Extract the (X, Y) coordinate from the center of the cell holding the provided text.  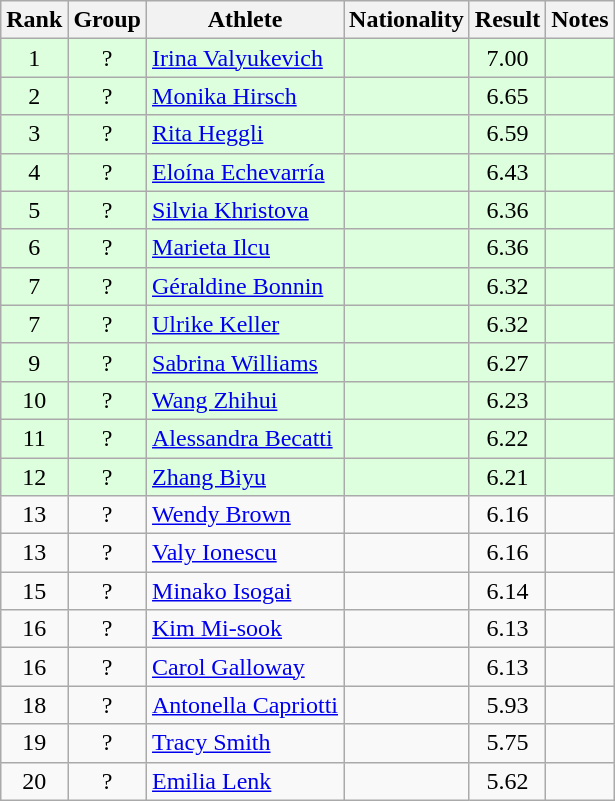
Eloína Echevarría (246, 172)
6.21 (507, 477)
5.93 (507, 705)
Notes (580, 20)
6.22 (507, 438)
Valy Ionescu (246, 553)
Zhang Biyu (246, 477)
19 (34, 743)
1 (34, 58)
Marieta Ilcu (246, 248)
9 (34, 362)
5.62 (507, 781)
10 (34, 400)
6.14 (507, 591)
6.27 (507, 362)
20 (34, 781)
Ulrike Keller (246, 324)
Tracy Smith (246, 743)
7.00 (507, 58)
Wendy Brown (246, 515)
Minako Isogai (246, 591)
Antonella Capriotti (246, 705)
Monika Hirsch (246, 96)
Silvia Khristova (246, 210)
Alessandra Becatti (246, 438)
Kim Mi-sook (246, 629)
6 (34, 248)
Athlete (246, 20)
6.43 (507, 172)
Nationality (407, 20)
Géraldine Bonnin (246, 286)
5 (34, 210)
Rank (34, 20)
12 (34, 477)
Result (507, 20)
3 (34, 134)
Wang Zhihui (246, 400)
6.59 (507, 134)
4 (34, 172)
15 (34, 591)
5.75 (507, 743)
18 (34, 705)
Irina Valyukevich (246, 58)
Sabrina Williams (246, 362)
Carol Galloway (246, 667)
Emilia Lenk (246, 781)
6.65 (507, 96)
11 (34, 438)
Group (108, 20)
2 (34, 96)
6.23 (507, 400)
Rita Heggli (246, 134)
